Search for the cell housing the specified text and yield its [x, y] center coordinate. 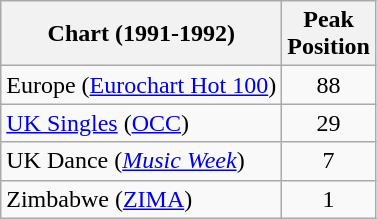
UK Dance (Music Week) [142, 161]
7 [329, 161]
Chart (1991-1992) [142, 34]
PeakPosition [329, 34]
1 [329, 199]
Europe (Eurochart Hot 100) [142, 85]
88 [329, 85]
Zimbabwe (ZIMA) [142, 199]
UK Singles (OCC) [142, 123]
29 [329, 123]
